For the text-containing cell, return its midpoint in [x, y] coordinate format. 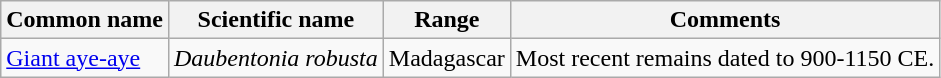
Daubentonia robusta [276, 58]
Comments [724, 20]
Giant aye-aye [85, 58]
Range [446, 20]
Madagascar [446, 58]
Common name [85, 20]
Scientific name [276, 20]
Most recent remains dated to 900-1150 CE. [724, 58]
